Scan for the cell matching the given text and deliver its (x, y) coordinate at center. 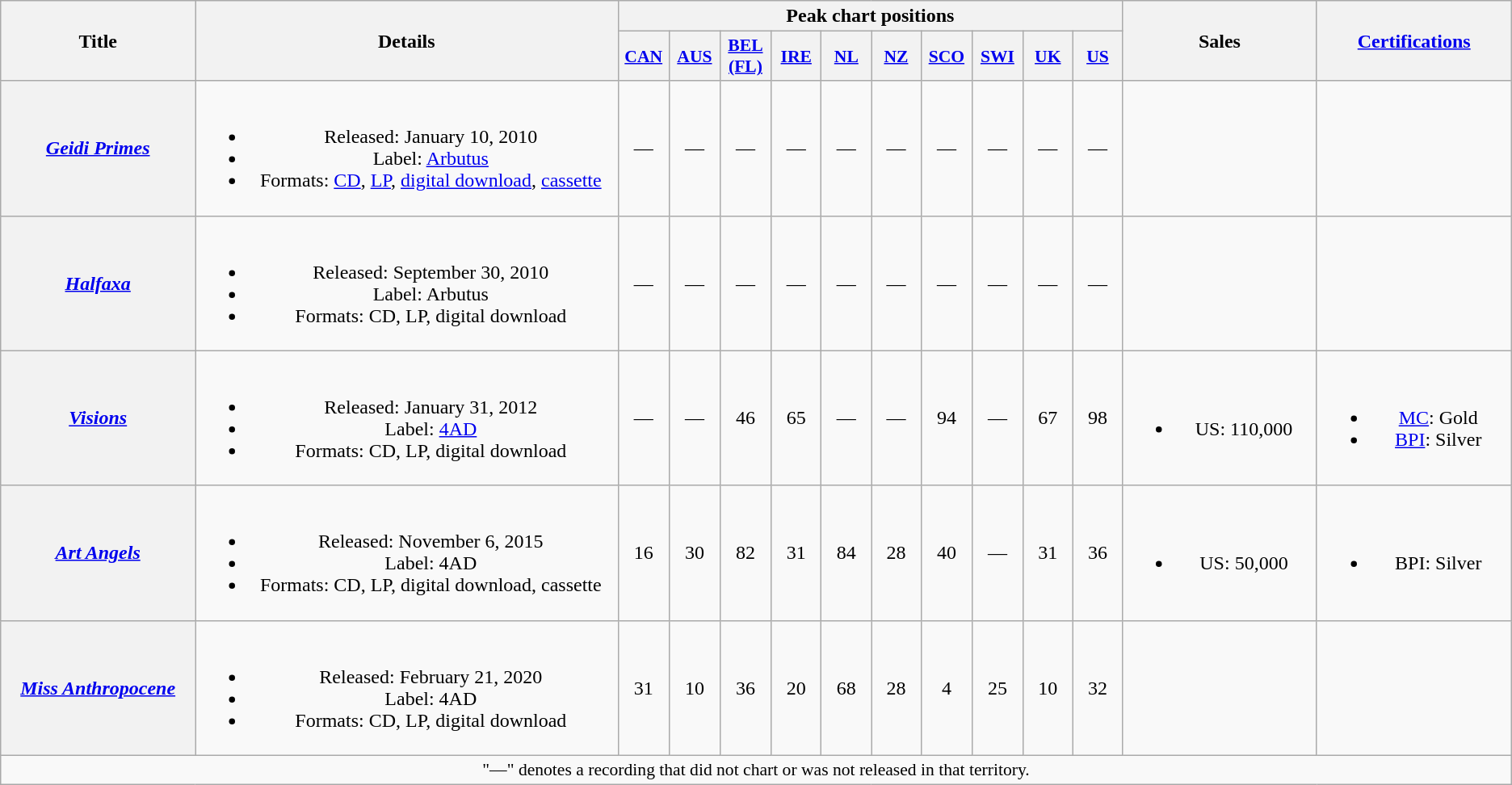
Released: January 10, 2010Label: ArbutusFormats: CD, LP, digital download, cassette (407, 149)
SCO (947, 57)
Released: February 21, 2020Label: 4ADFormats: CD, LP, digital download (407, 688)
UK (1048, 57)
AUS (695, 57)
US: 110,000 (1220, 418)
NZ (897, 57)
Visions (99, 418)
67 (1048, 418)
98 (1097, 418)
25 (997, 688)
MC: GoldBPI: Silver (1413, 418)
Title (99, 40)
Released: January 31, 2012Label: 4ADFormats: CD, LP, digital download (407, 418)
SWI (997, 57)
"—" denotes a recording that did not chart or was not released in that territory. (756, 770)
Released: November 6, 2015Label: 4ADFormats: CD, LP, digital download, cassette (407, 552)
Miss Anthropocene (99, 688)
65 (796, 418)
BEL(FL) (745, 57)
Released: September 30, 2010Label: ArbutusFormats: CD, LP, digital download (407, 283)
40 (947, 552)
NL (846, 57)
Halfaxa (99, 283)
68 (846, 688)
Art Angels (99, 552)
82 (745, 552)
Sales (1220, 40)
20 (796, 688)
94 (947, 418)
32 (1097, 688)
Certifications (1413, 40)
46 (745, 418)
US (1097, 57)
Geidi Primes (99, 149)
BPI: Silver (1413, 552)
CAN (643, 57)
Details (407, 40)
Peak chart positions (871, 16)
US: 50,000 (1220, 552)
IRE (796, 57)
84 (846, 552)
16 (643, 552)
30 (695, 552)
4 (947, 688)
